Extract the [x, y] coordinate from the center of the cell holding the provided text.  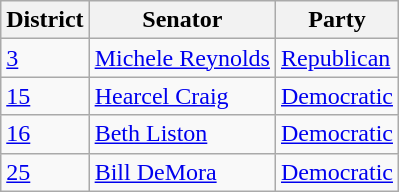
3 [45, 58]
Republican [336, 58]
15 [45, 96]
Party [336, 20]
District [45, 20]
Bill DeMora [182, 172]
Beth Liston [182, 134]
25 [45, 172]
Senator [182, 20]
Hearcel Craig [182, 96]
16 [45, 134]
Michele Reynolds [182, 58]
